Return [X, Y] of the center of cell containing provided text 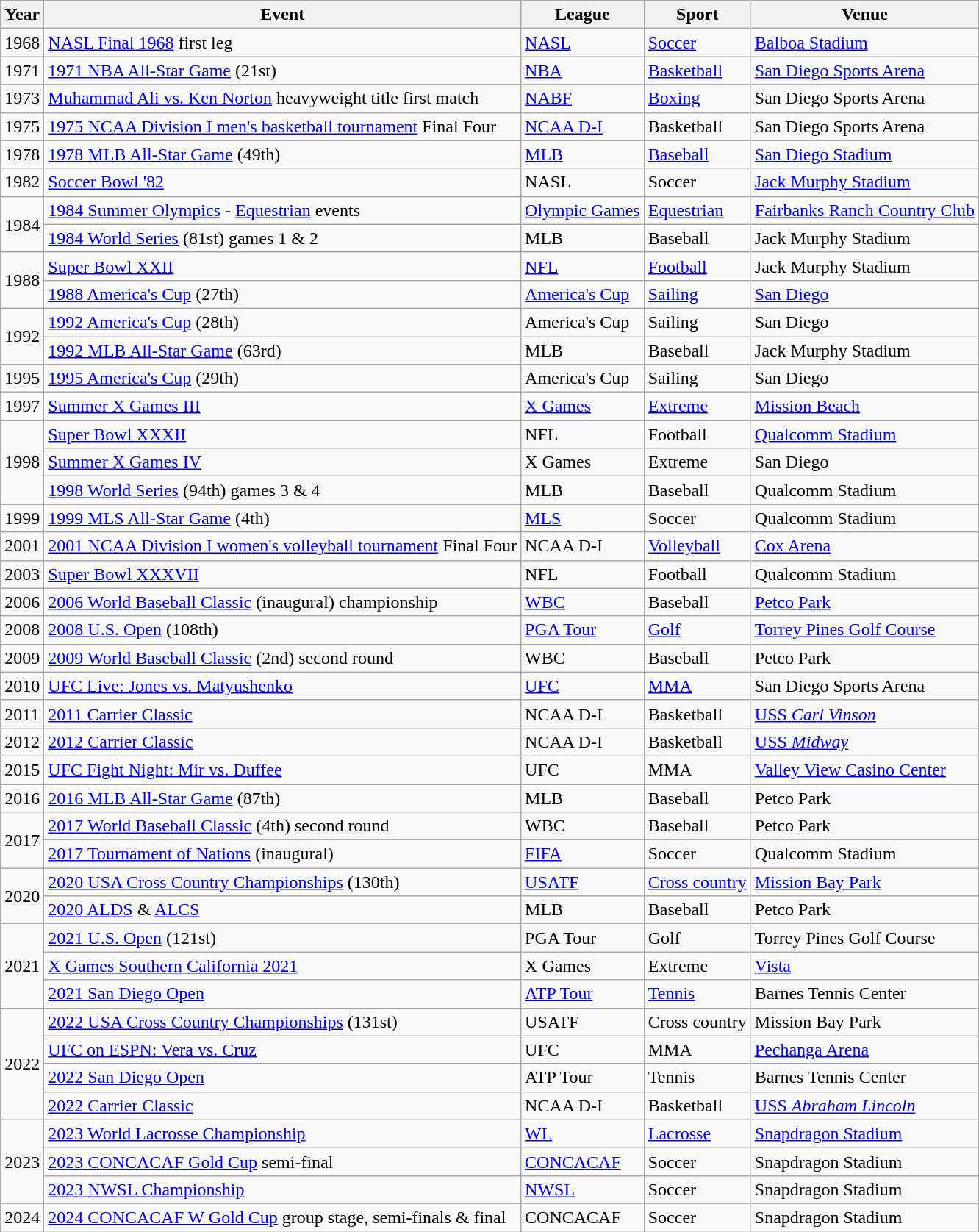
Super Bowl XXXVII [282, 574]
USS Midway [864, 742]
2012 [22, 742]
2006 World Baseball Classic (inaugural) championship [282, 602]
NASL Final 1968 first leg [282, 43]
2006 [22, 602]
2011 Carrier Classic [282, 714]
League [583, 15]
2020 [22, 896]
1971 NBA All-Star Game (21st) [282, 71]
1999 [22, 518]
Volleyball [697, 546]
Super Bowl XXII [282, 266]
1988 America's Cup (27th) [282, 294]
Year [22, 15]
MLS [583, 518]
1984 Summer Olympics - Equestrian events [282, 210]
2023 World Lacrosse Championship [282, 1133]
2016 MLB All-Star Game (87th) [282, 798]
Super Bowl XXXII [282, 434]
1998 [22, 462]
2022 [22, 1064]
Fairbanks Ranch Country Club [864, 210]
1992 MLB All-Star Game (63rd) [282, 351]
USS Carl Vinson [864, 714]
2017 [22, 840]
2003 [22, 574]
Mission Beach [864, 407]
Venue [864, 15]
2009 [22, 658]
Pechanga Arena [864, 1050]
UFC Live: Jones vs. Matyushenko [282, 686]
UFC on ESPN: Vera vs. Cruz [282, 1050]
1997 [22, 407]
Olympic Games [583, 210]
2016 [22, 798]
1984 [22, 224]
2024 [22, 1217]
1978 MLB All-Star Game (49th) [282, 154]
2012 Carrier Classic [282, 742]
1995 [22, 379]
1988 [22, 280]
1992 [22, 336]
Summer X Games III [282, 407]
Event [282, 15]
NBA [583, 71]
San Diego Stadium [864, 154]
WL [583, 1133]
Summer X Games IV [282, 462]
Muhammad Ali vs. Ken Norton heavyweight title first match [282, 99]
1992 America's Cup (28th) [282, 322]
2021 U.S. Open (121st) [282, 938]
UFC Fight Night: Mir vs. Duffee [282, 770]
1975 [22, 126]
Lacrosse [697, 1133]
Equestrian [697, 210]
2008 U.S. Open (108th) [282, 630]
2015 [22, 770]
2021 [22, 966]
2023 NWSL Championship [282, 1189]
Valley View Casino Center [864, 770]
2022 USA Cross Country Championships (131st) [282, 1022]
Cox Arena [864, 546]
2011 [22, 714]
Soccer Bowl '82 [282, 182]
2020 ALDS & ALCS [282, 910]
2021 San Diego Open [282, 994]
1999 MLS All-Star Game (4th) [282, 518]
1995 America's Cup (29th) [282, 379]
2023 [22, 1161]
2001 NCAA Division I women's volleyball tournament Final Four [282, 546]
2022 Carrier Classic [282, 1106]
Boxing [697, 99]
2009 World Baseball Classic (2nd) second round [282, 658]
USS Abraham Lincoln [864, 1106]
2023 CONCACAF Gold Cup semi-final [282, 1161]
X Games Southern California 2021 [282, 966]
2017 Tournament of Nations (inaugural) [282, 854]
Vista [864, 966]
FIFA [583, 854]
2010 [22, 686]
2017 World Baseball Classic (4th) second round [282, 826]
2024 CONCACAF W Gold Cup group stage, semi-finals & final [282, 1217]
1998 World Series (94th) games 3 & 4 [282, 490]
2008 [22, 630]
2001 [22, 546]
NABF [583, 99]
1975 NCAA Division I men's basketball tournament Final Four [282, 126]
Balboa Stadium [864, 43]
1971 [22, 71]
2022 San Diego Open [282, 1078]
Sport [697, 15]
NWSL [583, 1189]
1973 [22, 99]
2020 USA Cross Country Championships (130th) [282, 882]
1984 World Series (81st) games 1 & 2 [282, 238]
1982 [22, 182]
1968 [22, 43]
1978 [22, 154]
